Capture the cell that displays the provided text and extract its (X, Y) central coordinate. 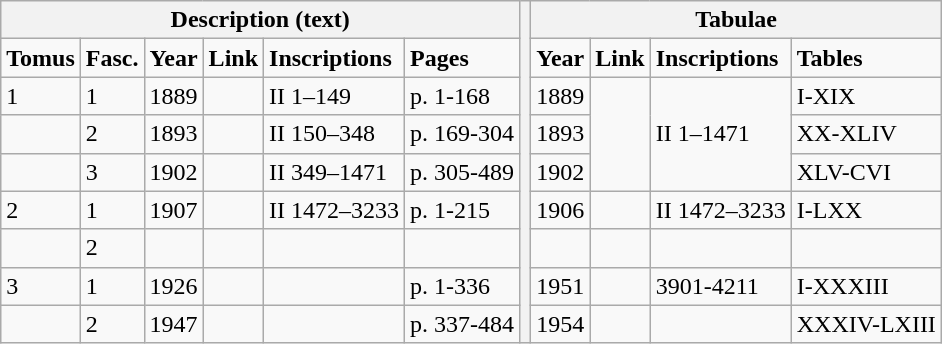
1954 (560, 324)
II 150–348 (334, 134)
1907 (174, 210)
1906 (560, 210)
II 1–149 (334, 96)
Pages (462, 58)
1926 (174, 286)
p. 1-215 (462, 210)
XX-XLIV (866, 134)
Tabulae (736, 20)
II 1–1471 (720, 134)
p. 169-304 (462, 134)
1951 (560, 286)
3901-4211 (720, 286)
p. 337-484 (462, 324)
I-XIX (866, 96)
XLV-CVI (866, 172)
I-LXX (866, 210)
p. 305-489 (462, 172)
I-XXXIII (866, 286)
p. 1-336 (462, 286)
1947 (174, 324)
p. 1-168 (462, 96)
XXXIV-LXIII (866, 324)
Fasc. (112, 58)
Tomus (41, 58)
Description (text) (260, 20)
Tables (866, 58)
II 349–1471 (334, 172)
